Locate the cell with the specified text and output its (x, y) center coordinate. 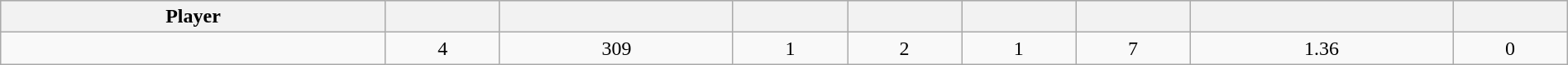
2 (905, 48)
4 (442, 48)
0 (1510, 48)
Player (194, 17)
309 (616, 48)
7 (1133, 48)
1.36 (1322, 48)
